Scan for the cell matching the given text and deliver its [x, y] coordinate at center. 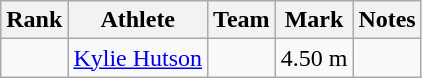
Rank [34, 20]
Team [242, 20]
Mark [314, 20]
Kylie Hutson [138, 58]
Athlete [138, 20]
4.50 m [314, 58]
Notes [387, 20]
